Identify which cell holds the provided text, then report its (X, Y) central coordinate. 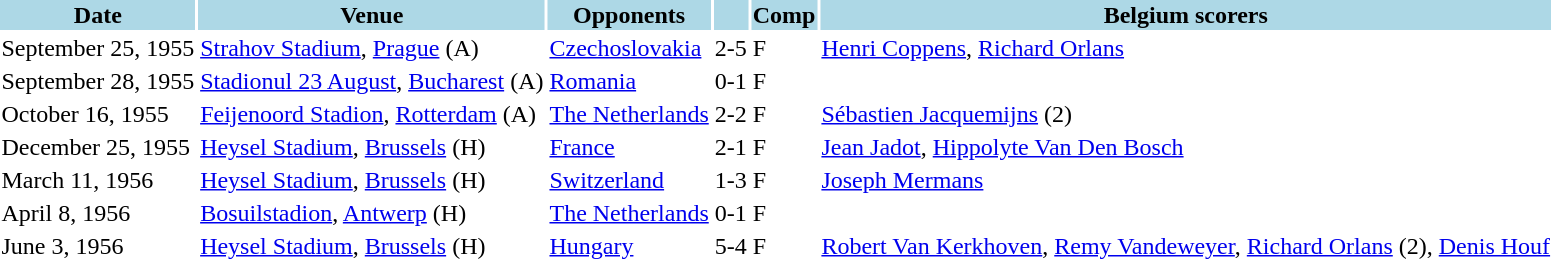
France (629, 147)
Strahov Stadium, Prague (A) (372, 48)
September 25, 1955 (98, 48)
December 25, 1955 (98, 147)
Switzerland (629, 180)
Comp (784, 15)
Feijenoord Stadion, Rotterdam (A) (372, 114)
Bosuilstadion, Antwerp (H) (372, 213)
Stadionul 23 August, Bucharest (A) (372, 81)
2-5 (730, 48)
2-1 (730, 147)
September 28, 1955 (98, 81)
Venue (372, 15)
April 8, 1956 (98, 213)
March 11, 1956 (98, 180)
October 16, 1955 (98, 114)
Opponents (629, 15)
Czechoslovakia (629, 48)
1-3 (730, 180)
Date (98, 15)
Romania (629, 81)
2-2 (730, 114)
